Return (x, y) of the center of cell containing provided text 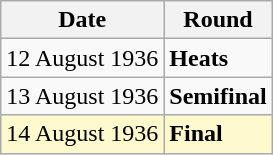
Heats (218, 58)
Final (218, 134)
14 August 1936 (82, 134)
Round (218, 20)
Date (82, 20)
13 August 1936 (82, 96)
12 August 1936 (82, 58)
Semifinal (218, 96)
